Capture the cell that displays the provided text and extract its (X, Y) central coordinate. 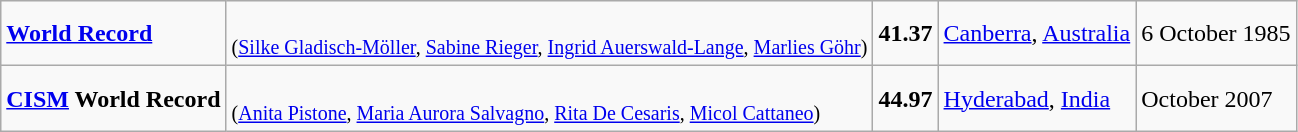
Canberra, Australia (1037, 34)
41.37 (906, 34)
CISM World Record (114, 98)
(Anita Pistone, Maria Aurora Salvagno, Rita De Cesaris, Micol Cattaneo) (550, 98)
Hyderabad, India (1037, 98)
(Silke Gladisch-Möller, Sabine Rieger, Ingrid Auerswald-Lange, Marlies Göhr) (550, 34)
6 October 1985 (1216, 34)
World Record (114, 34)
October 2007 (1216, 98)
44.97 (906, 98)
